Find where the given text appears and provide that cell's center as [X, Y] coordinate. 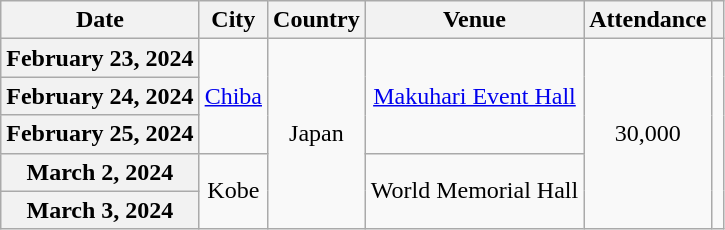
Chiba [233, 96]
Country [317, 20]
City [233, 20]
Venue [474, 20]
Date [100, 20]
Japan [317, 134]
Kobe [233, 191]
February 23, 2024 [100, 58]
Attendance [648, 20]
March 3, 2024 [100, 210]
30,000 [648, 134]
World Memorial Hall [474, 191]
February 24, 2024 [100, 96]
Makuhari Event Hall [474, 96]
March 2, 2024 [100, 172]
February 25, 2024 [100, 134]
